Capture the cell that displays the provided text and extract its (x, y) central coordinate. 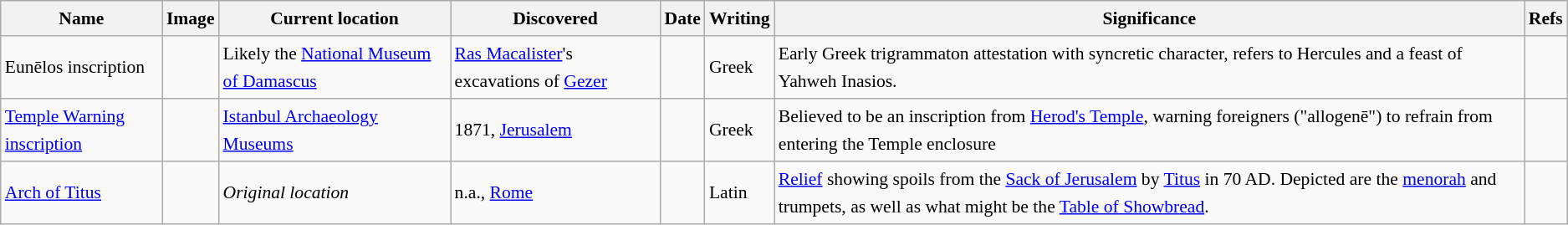
Believed to be an inscription from Herod's Temple, warning foreigners ("allogenē") to refrain from entering the Temple enclosure (1149, 130)
n.a., Rome (555, 192)
Date (682, 18)
Latin (739, 192)
Early Greek trigrammaton attestation with syncretic character, refers to Hercules and a feast of Yahweh Inasios. (1149, 69)
Writing (739, 18)
Arch of Titus (82, 192)
Significance (1149, 18)
Image (191, 18)
Temple Warning inscription (82, 130)
Original location (335, 192)
1871, Jerusalem (555, 130)
Istanbul Archaeology Museums (335, 130)
Discovered (555, 18)
Likely the National Museum of Damascus (335, 69)
Eunēlos inscription (82, 69)
Current location (335, 18)
Ras Macalister's excavations of Gezer (555, 69)
Name (82, 18)
Refs (1545, 18)
